Identify which cell holds the provided text, then report its [X, Y] central coordinate. 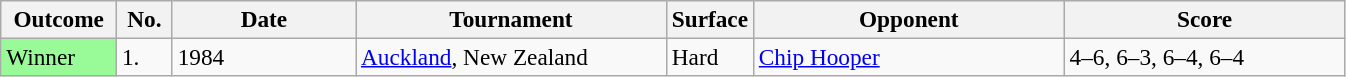
1. [145, 57]
Hard [710, 57]
1984 [264, 57]
Chip Hooper [908, 57]
4–6, 6–3, 6–4, 6–4 [1204, 57]
Score [1204, 19]
No. [145, 19]
Winner [59, 57]
Outcome [59, 19]
Opponent [908, 19]
Date [264, 19]
Surface [710, 19]
Auckland, New Zealand [512, 57]
Tournament [512, 19]
